Output the (X, Y) coordinate of the center of the cell containing the given text.  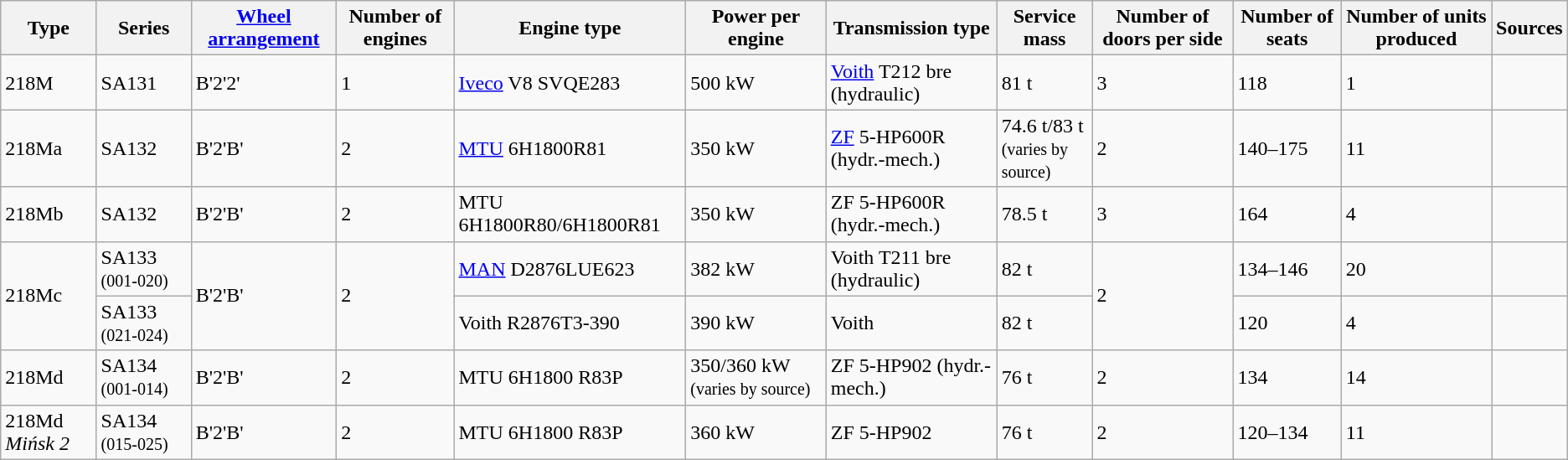
218Md Mińsk 2 (49, 432)
118 (1287, 82)
Engine type (570, 28)
MTU 6H1800R81 (570, 148)
74.6 t/83 t(varies by source) (1044, 148)
Power per engine (756, 28)
Number of units produced (1416, 28)
Number of seats (1287, 28)
120 (1287, 323)
SA133 (021-024) (144, 323)
218M (49, 82)
Number of doors per side (1163, 28)
Voith T211 bre (hydraulic) (911, 268)
120–134 (1287, 432)
SA133(001-020) (144, 268)
218Md (49, 377)
350/360 kW (varies by source) (756, 377)
ZF 5-HP902 (hydr.-mech.) (911, 377)
134 (1287, 377)
164 (1287, 214)
Sources (1529, 28)
140–175 (1287, 148)
Number of engines (395, 28)
ZF 5-HP902 (911, 432)
Iveco V8 SVQE283 (570, 82)
134–146 (1287, 268)
218Ma (49, 148)
Service mass (1044, 28)
B'2'2' (264, 82)
218Mc (49, 296)
81 t (1044, 82)
Type (49, 28)
MAN D2876LUE623 (570, 268)
Transmission type (911, 28)
382 kW (756, 268)
Voith R2876T3-390 (570, 323)
MTU 6H1800R80/6H1800R81 (570, 214)
Voith (911, 323)
78.5 t (1044, 214)
360 kW (756, 432)
500 kW (756, 82)
20 (1416, 268)
Series (144, 28)
SA134 (001-014) (144, 377)
SA131 (144, 82)
Voith T212 bre (hydraulic) (911, 82)
14 (1416, 377)
218Mb (49, 214)
SA134 (015-025) (144, 432)
Wheel arrangement (264, 28)
390 kW (756, 323)
